Scan for the cell matching the given text and deliver its (X, Y) coordinate at center. 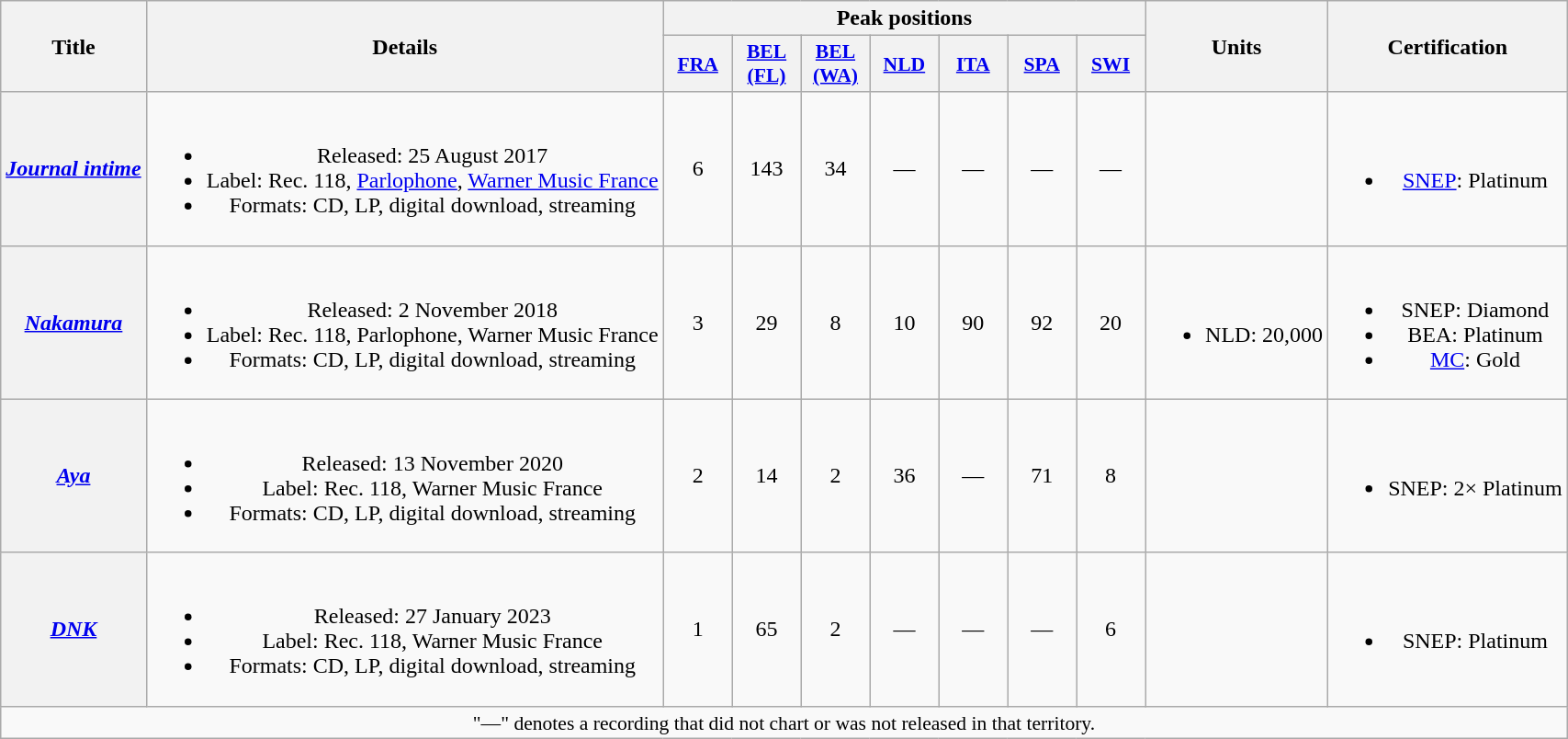
36 (904, 476)
DNK (73, 629)
3 (698, 322)
Certification (1448, 46)
Aya (73, 476)
Details (404, 46)
SNEP: DiamondBEA: PlatinumMC: Gold (1448, 322)
Released: 2 November 2018Label: Rec. 118, Parlophone, Warner Music FranceFormats: CD, LP, digital download, streaming (404, 322)
Nakamura (73, 322)
SWI (1111, 64)
BEL(FL) (766, 64)
Journal intime (73, 169)
92 (1042, 322)
Peak positions (904, 18)
NLD: 20,000 (1236, 322)
SPA (1042, 64)
20 (1111, 322)
ITA (974, 64)
90 (974, 322)
1 (698, 629)
NLD (904, 64)
143 (766, 169)
34 (836, 169)
"—" denotes a recording that did not chart or was not released in that territory. (784, 722)
BEL(WA) (836, 64)
Released: 25 August 2017Label: Rec. 118, Parlophone, Warner Music FranceFormats: CD, LP, digital download, streaming (404, 169)
Released: 13 November 2020Label: Rec. 118, Warner Music FranceFormats: CD, LP, digital download, streaming (404, 476)
Title (73, 46)
FRA (698, 64)
Units (1236, 46)
Released: 27 January 2023Label: Rec. 118, Warner Music FranceFormats: CD, LP, digital download, streaming (404, 629)
65 (766, 629)
29 (766, 322)
14 (766, 476)
SNEP: 2× Platinum (1448, 476)
10 (904, 322)
71 (1042, 476)
